Locate the cell with the specified text and output its [X, Y] center coordinate. 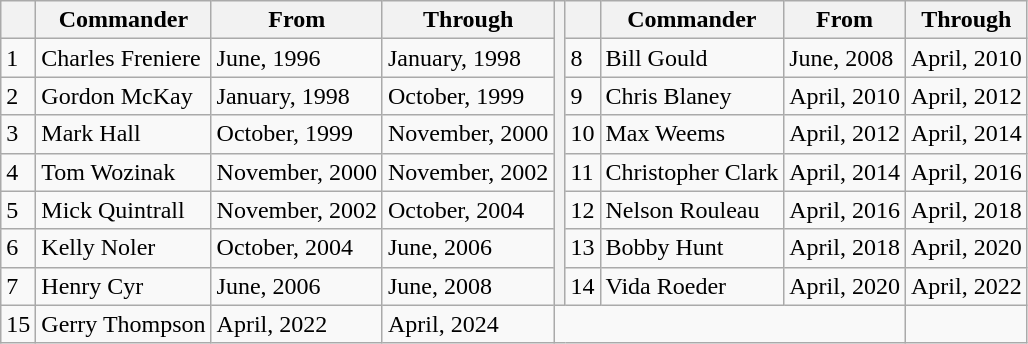
12 [582, 210]
Gerry Thompson [124, 324]
14 [582, 286]
Henry Cyr [124, 286]
5 [18, 210]
11 [582, 172]
Max Weems [692, 134]
Kelly Noler [124, 248]
15 [18, 324]
Gordon McKay [124, 96]
9 [582, 96]
Bill Gould [692, 58]
3 [18, 134]
Charles Freniere [124, 58]
Mark Hall [124, 134]
4 [18, 172]
8 [582, 58]
Vida Roeder [692, 286]
June, 1996 [296, 58]
2 [18, 96]
Nelson Rouleau [692, 210]
Christopher Clark [692, 172]
April, 2024 [468, 324]
10 [582, 134]
Chris Blaney [692, 96]
Tom Wozinak [124, 172]
6 [18, 248]
7 [18, 286]
1 [18, 58]
Mick Quintrall [124, 210]
13 [582, 248]
Bobby Hunt [692, 248]
